Return [X, Y] of the center of cell containing provided text 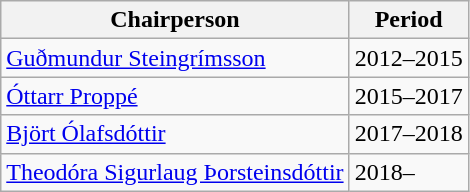
2015–2017 [408, 96]
2018– [408, 172]
Chairperson [175, 20]
2017–2018 [408, 134]
Guðmundur Steingrímsson [175, 58]
Theodóra Sigurlaug Þorsteinsdóttir [175, 172]
Period [408, 20]
Óttarr Proppé [175, 96]
Björt Ólafsdóttir [175, 134]
2012–2015 [408, 58]
